Capture the cell that displays the provided text and extract its [X, Y] central coordinate. 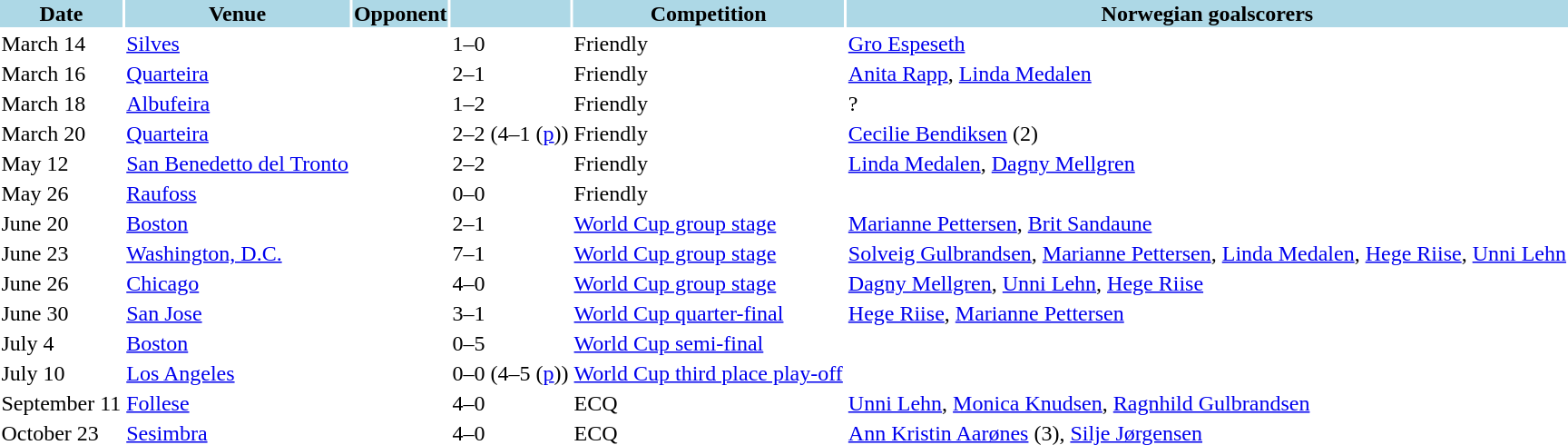
Date [62, 14]
0–0 [510, 193]
March 18 [62, 104]
Albufeira [238, 104]
World Cup semi-final [708, 343]
Hege Riise, Marianne Pettersen [1207, 313]
Cecilie Bendiksen (2) [1207, 133]
San Benedetto del Tronto [238, 163]
May 26 [62, 193]
Solveig Gulbrandsen, Marianne Pettersen, Linda Medalen, Hege Riise, Unni Lehn [1207, 253]
0–5 [510, 343]
Follese [238, 403]
Washington, D.C. [238, 253]
Silves [238, 44]
Linda Medalen, Dagny Mellgren [1207, 163]
Marianne Pettersen, Brit Sandaune [1207, 223]
? [1207, 104]
June 20 [62, 223]
ECQ [708, 403]
Chicago [238, 283]
July 10 [62, 373]
World Cup third place play-off [708, 373]
July 4 [62, 343]
Competition [708, 14]
June 30 [62, 313]
Anita Rapp, Linda Medalen [1207, 74]
1–0 [510, 44]
March 16 [62, 74]
Raufoss [238, 193]
Venue [238, 14]
Opponent [400, 14]
0–0 (4–5 (p)) [510, 373]
Gro Espeseth [1207, 44]
May 12 [62, 163]
World Cup quarter-final [708, 313]
2–2 [510, 163]
June 26 [62, 283]
June 23 [62, 253]
Dagny Mellgren, Unni Lehn, Hege Riise [1207, 283]
1–2 [510, 104]
Los Angeles [238, 373]
Norwegian goalscorers [1207, 14]
September 11 [62, 403]
3–1 [510, 313]
2–2 (4–1 (p)) [510, 133]
7–1 [510, 253]
San Jose [238, 313]
March 14 [62, 44]
March 20 [62, 133]
Unni Lehn, Monica Knudsen, Ragnhild Gulbrandsen [1207, 403]
